Determine the [x, y] coordinate at the center of the cell enclosing the given text.  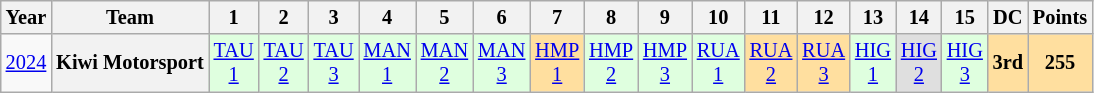
3rd [1008, 63]
HMP1 [557, 63]
TAU1 [234, 63]
3 [334, 17]
15 [965, 17]
HMP3 [665, 63]
4 [386, 17]
MAN2 [444, 63]
10 [718, 17]
12 [824, 17]
9 [665, 17]
HIG1 [873, 63]
6 [502, 17]
11 [772, 17]
RUA3 [824, 63]
2 [284, 17]
Kiwi Motorsport [130, 63]
MAN3 [502, 63]
1 [234, 17]
7 [557, 17]
TAU3 [334, 63]
255 [1060, 63]
DC [1008, 17]
14 [919, 17]
8 [611, 17]
MAN1 [386, 63]
RUA2 [772, 63]
5 [444, 17]
RUA1 [718, 63]
Team [130, 17]
2024 [26, 63]
13 [873, 17]
Year [26, 17]
HMP2 [611, 63]
TAU2 [284, 63]
HIG3 [965, 63]
Points [1060, 17]
HIG2 [919, 63]
